Capture the cell that displays the provided text and extract its [X, Y] central coordinate. 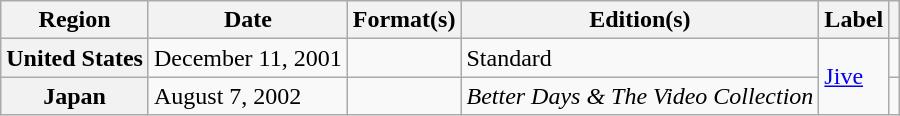
Date [248, 20]
Region [75, 20]
Edition(s) [640, 20]
Format(s) [404, 20]
Japan [75, 96]
Better Days & The Video Collection [640, 96]
Label [854, 20]
Standard [640, 58]
United States [75, 58]
August 7, 2002 [248, 96]
Jive [854, 77]
December 11, 2001 [248, 58]
